Locate the cell with the specified text and output its (x, y) center coordinate. 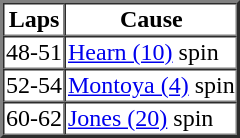
Laps (34, 20)
52-54 (34, 86)
Montoya (4) spin (152, 86)
Jones (20) spin (152, 118)
Hearn (10) spin (152, 52)
60-62 (34, 118)
Cause (152, 20)
48-51 (34, 52)
